Output the [x, y] coordinate of the center of the cell containing the given text.  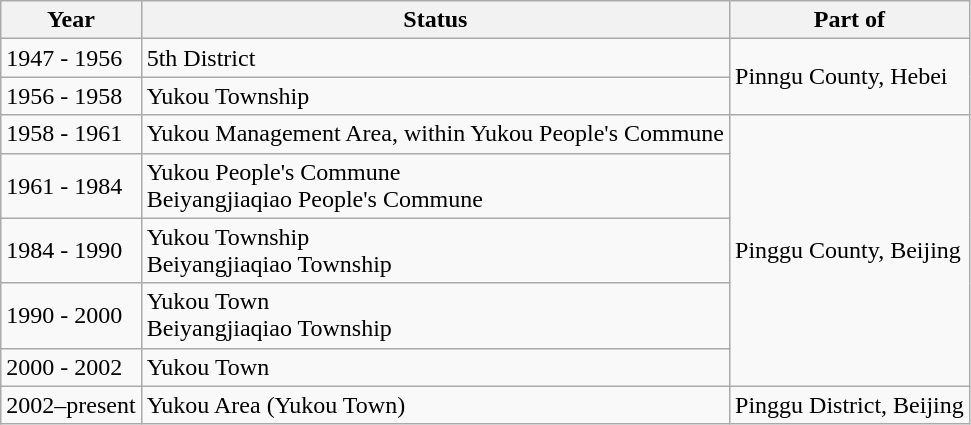
1958 - 1961 [71, 134]
2000 - 2002 [71, 367]
Yukou Township [435, 96]
Pinggu County, Beijing [850, 250]
Yukou People's CommuneBeiyangjiaqiao People's Commune [435, 186]
Yukou TownshipBeiyangjiaqiao Township [435, 250]
Year [71, 20]
1947 - 1956 [71, 58]
Part of [850, 20]
Yukou TownBeiyangjiaqiao Township [435, 316]
2002–present [71, 405]
Yukou Area (Yukou Town) [435, 405]
1956 - 1958 [71, 96]
1961 - 1984 [71, 186]
5th District [435, 58]
1984 - 1990 [71, 250]
Pinngu County, Hebei [850, 77]
1990 - 2000 [71, 316]
Yukou Town [435, 367]
Pinggu District, Beijing [850, 405]
Yukou Management Area, within Yukou People's Commune [435, 134]
Status [435, 20]
